Detect which cell encompasses the target text, then output its (X, Y) center coordinate. 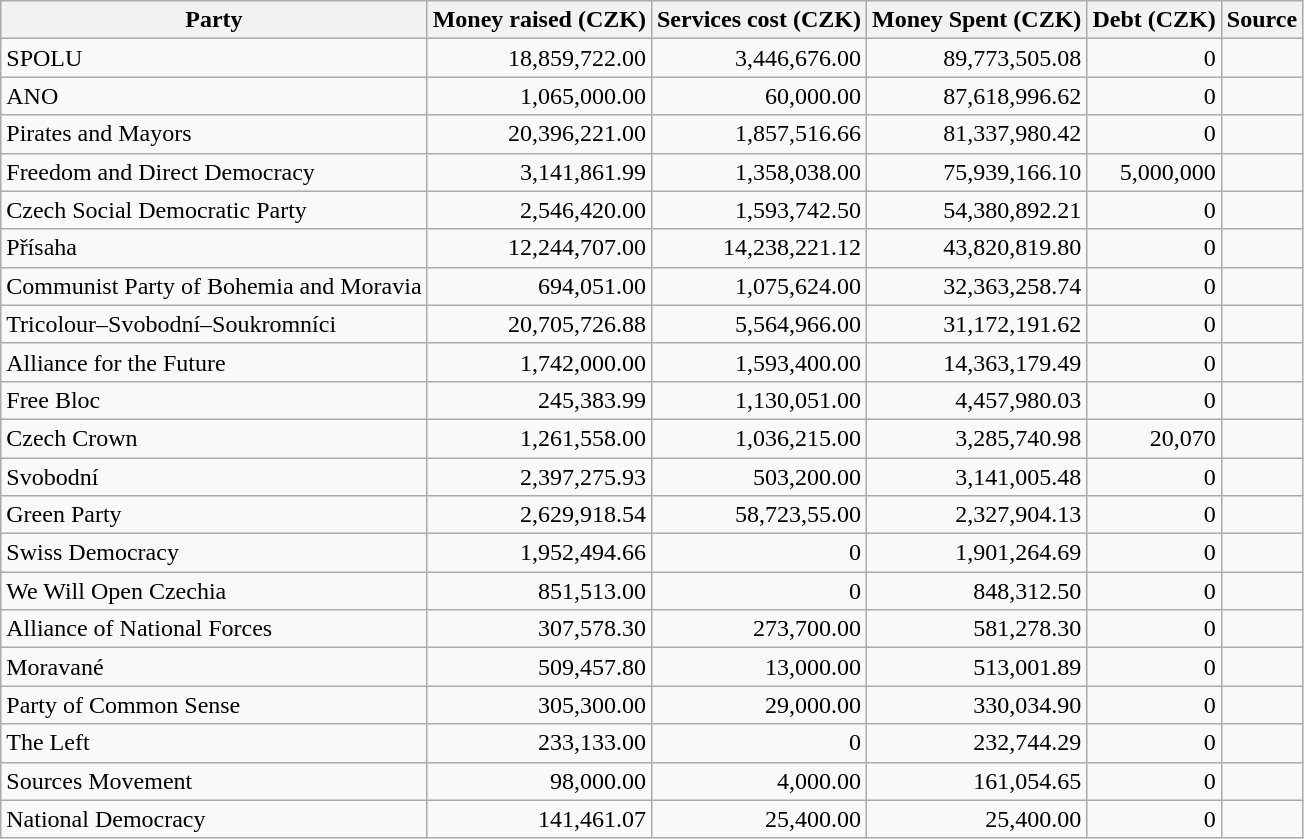
Alliance for the Future (214, 362)
581,278.30 (976, 629)
330,034.90 (976, 705)
513,001.89 (976, 667)
54,380,892.21 (976, 210)
43,820,819.80 (976, 248)
2,327,904.13 (976, 515)
Debt (CZK) (1154, 20)
The Left (214, 743)
1,952,494.66 (539, 553)
Sources Movement (214, 781)
848,312.50 (976, 591)
81,337,980.42 (976, 134)
20,705,726.88 (539, 324)
1,261,558.00 (539, 438)
Freedom and Direct Democracy (214, 172)
Free Bloc (214, 400)
1,036,215.00 (758, 438)
20,396,221.00 (539, 134)
141,461.07 (539, 819)
Czech Social Democratic Party (214, 210)
232,744.29 (976, 743)
4,000.00 (758, 781)
14,363,179.49 (976, 362)
233,133.00 (539, 743)
98,000.00 (539, 781)
509,457.80 (539, 667)
2,546,420.00 (539, 210)
3,141,005.48 (976, 477)
Czech Crown (214, 438)
ANO (214, 96)
1,130,051.00 (758, 400)
1,742,000.00 (539, 362)
Tricolour–Svobodní–Soukromníci (214, 324)
We Will Open Czechia (214, 591)
1,593,742.50 (758, 210)
Money Spent (CZK) (976, 20)
Green Party (214, 515)
Communist Party of Bohemia and Moravia (214, 286)
89,773,505.08 (976, 58)
13,000.00 (758, 667)
1,901,264.69 (976, 553)
Pirates and Mayors (214, 134)
20,070 (1154, 438)
29,000.00 (758, 705)
Swiss Democracy (214, 553)
31,172,191.62 (976, 324)
Přísaha (214, 248)
161,054.65 (976, 781)
Money raised (CZK) (539, 20)
3,285,740.98 (976, 438)
273,700.00 (758, 629)
3,141,861.99 (539, 172)
851,513.00 (539, 591)
Moravané (214, 667)
1,358,038.00 (758, 172)
694,051.00 (539, 286)
National Democracy (214, 819)
1,065,000.00 (539, 96)
245,383.99 (539, 400)
18,859,722.00 (539, 58)
Party (214, 20)
2,629,918.54 (539, 515)
SPOLU (214, 58)
307,578.30 (539, 629)
Services cost (CZK) (758, 20)
3,446,676.00 (758, 58)
Svobodní (214, 477)
1,593,400.00 (758, 362)
58,723,55.00 (758, 515)
305,300.00 (539, 705)
Party of Common Sense (214, 705)
32,363,258.74 (976, 286)
Alliance of National Forces (214, 629)
2,397,275.93 (539, 477)
60,000.00 (758, 96)
Source (1262, 20)
5,564,966.00 (758, 324)
1,075,624.00 (758, 286)
503,200.00 (758, 477)
14,238,221.12 (758, 248)
1,857,516.66 (758, 134)
12,244,707.00 (539, 248)
5,000,000 (1154, 172)
4,457,980.03 (976, 400)
87,618,996.62 (976, 96)
75,939,166.10 (976, 172)
